Search for the cell housing the specified text and yield its (X, Y) center coordinate. 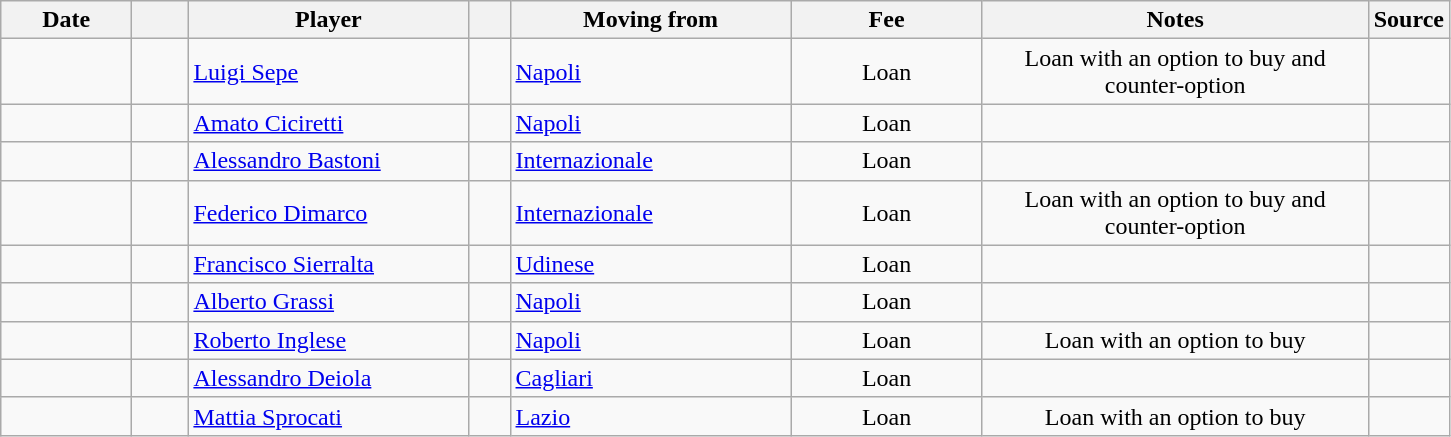
Source (1408, 20)
Luigi Sepe (328, 72)
Fee (886, 20)
Federico Dimarco (328, 212)
Moving from (650, 20)
Alberto Grassi (328, 302)
Player (328, 20)
Udinese (650, 264)
Cagliari (650, 378)
Alessandro Bastoni (328, 161)
Mattia Sprocati (328, 416)
Roberto Inglese (328, 340)
Date (66, 20)
Alessandro Deiola (328, 378)
Lazio (650, 416)
Notes (1175, 20)
Amato Ciciretti (328, 123)
Francisco Sierralta (328, 264)
